Determine the [x, y] coordinate at the center of the cell enclosing the given text.  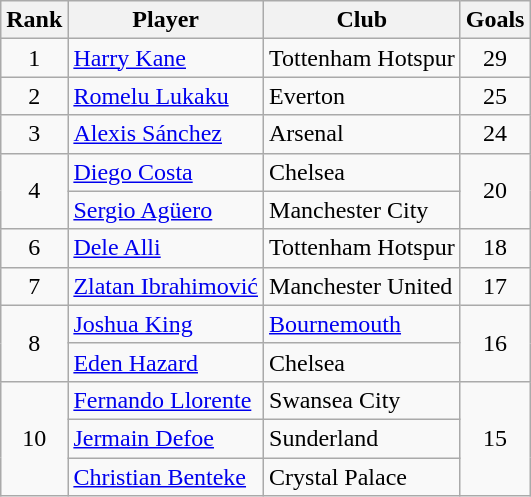
Sergio Agüero [166, 210]
Zlatan Ibrahimović [166, 286]
Manchester United [362, 286]
Sunderland [362, 438]
20 [495, 191]
24 [495, 134]
Fernando Llorente [166, 400]
10 [34, 438]
4 [34, 191]
Christian Benteke [166, 477]
2 [34, 96]
16 [495, 343]
Everton [362, 96]
Eden Hazard [166, 362]
Goals [495, 20]
Bournemouth [362, 324]
Manchester City [362, 210]
1 [34, 58]
8 [34, 343]
3 [34, 134]
Arsenal [362, 134]
29 [495, 58]
Dele Alli [166, 248]
15 [495, 438]
Rank [34, 20]
Alexis Sánchez [166, 134]
Crystal Palace [362, 477]
Romelu Lukaku [166, 96]
Joshua King [166, 324]
25 [495, 96]
Harry Kane [166, 58]
Club [362, 20]
6 [34, 248]
Diego Costa [166, 172]
7 [34, 286]
17 [495, 286]
Jermain Defoe [166, 438]
18 [495, 248]
Swansea City [362, 400]
Player [166, 20]
